Detect which cell encompasses the target text, then output its [x, y] center coordinate. 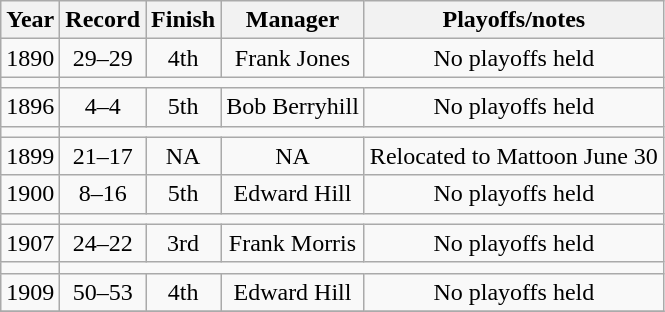
4–4 [103, 107]
Playoffs/notes [514, 20]
3rd [184, 243]
8–16 [103, 194]
Manager [293, 20]
Frank Jones [293, 58]
Bob Berryhill [293, 107]
24–22 [103, 243]
1890 [30, 58]
50–53 [103, 292]
1899 [30, 156]
Year [30, 20]
Finish [184, 20]
21–17 [103, 156]
1896 [30, 107]
Relocated to Mattoon June 30 [514, 156]
Record [103, 20]
1907 [30, 243]
1900 [30, 194]
29–29 [103, 58]
Frank Morris [293, 243]
1909 [30, 292]
